Extract the (X, Y) coordinate from the center of the cell holding the provided text.  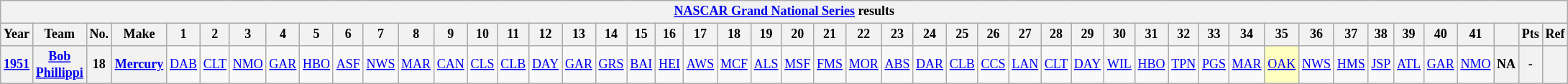
FMS (830, 65)
1 (184, 34)
TPN (1183, 65)
25 (962, 34)
9 (450, 34)
11 (513, 34)
HEI (670, 65)
37 (1351, 34)
36 (1317, 34)
19 (766, 34)
GRS (611, 65)
10 (482, 34)
8 (416, 34)
6 (348, 34)
ATL (1409, 65)
CCS (994, 65)
38 (1381, 34)
ABS (897, 65)
DAR (930, 65)
16 (670, 34)
NASCAR Grand National Series results (784, 11)
14 (611, 34)
JSP (1381, 65)
No. (99, 34)
39 (1409, 34)
32 (1183, 34)
31 (1152, 34)
Make (139, 34)
28 (1057, 34)
Team (59, 34)
5 (316, 34)
Mercury (139, 65)
33 (1214, 34)
1951 (17, 65)
34 (1247, 34)
MSF (798, 65)
20 (798, 34)
PGS (1214, 65)
29 (1088, 34)
WIL (1120, 65)
AWS (700, 65)
LAN (1025, 65)
MOR (863, 65)
BAI (641, 65)
Year (17, 34)
23 (897, 34)
Bob Phillippi (59, 65)
13 (579, 34)
- (1530, 65)
40 (1441, 34)
3 (247, 34)
17 (700, 34)
2 (214, 34)
24 (930, 34)
OAK (1282, 65)
4 (283, 34)
CLS (482, 65)
ASF (348, 65)
21 (830, 34)
7 (381, 34)
35 (1282, 34)
DAB (184, 65)
ALS (766, 65)
MCF (735, 65)
NA (1507, 65)
Ref (1555, 34)
27 (1025, 34)
15 (641, 34)
22 (863, 34)
HMS (1351, 65)
12 (546, 34)
41 (1475, 34)
Pts (1530, 34)
26 (994, 34)
30 (1120, 34)
CAN (450, 65)
